Locate the cell with the specified text and output its (X, Y) center coordinate. 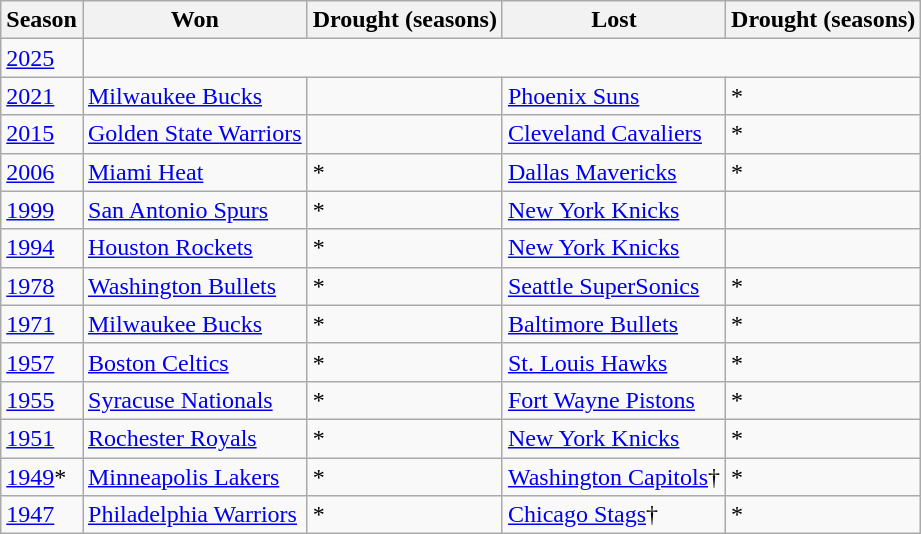
Baltimore Bullets (614, 324)
1978 (42, 286)
1947 (42, 515)
Fort Wayne Pistons (614, 400)
Cleveland Cavaliers (614, 134)
Won (194, 20)
1955 (42, 400)
Golden State Warriors (194, 134)
Seattle SuperSonics (614, 286)
2025 (42, 58)
Season (42, 20)
Dallas Mavericks (614, 172)
Minneapolis Lakers (194, 477)
1951 (42, 438)
Miami Heat (194, 172)
1957 (42, 362)
Washington Bullets (194, 286)
Philadelphia Warriors (194, 515)
San Antonio Spurs (194, 210)
Rochester Royals (194, 438)
2006 (42, 172)
1949* (42, 477)
1999 (42, 210)
Boston Celtics (194, 362)
2015 (42, 134)
Washington Capitols† (614, 477)
Chicago Stags† (614, 515)
2021 (42, 96)
Lost (614, 20)
1971 (42, 324)
1994 (42, 248)
Syracuse Nationals (194, 400)
Houston Rockets (194, 248)
St. Louis Hawks (614, 362)
Phoenix Suns (614, 96)
